Extract the (X, Y) coordinate from the center of the cell holding the provided text.  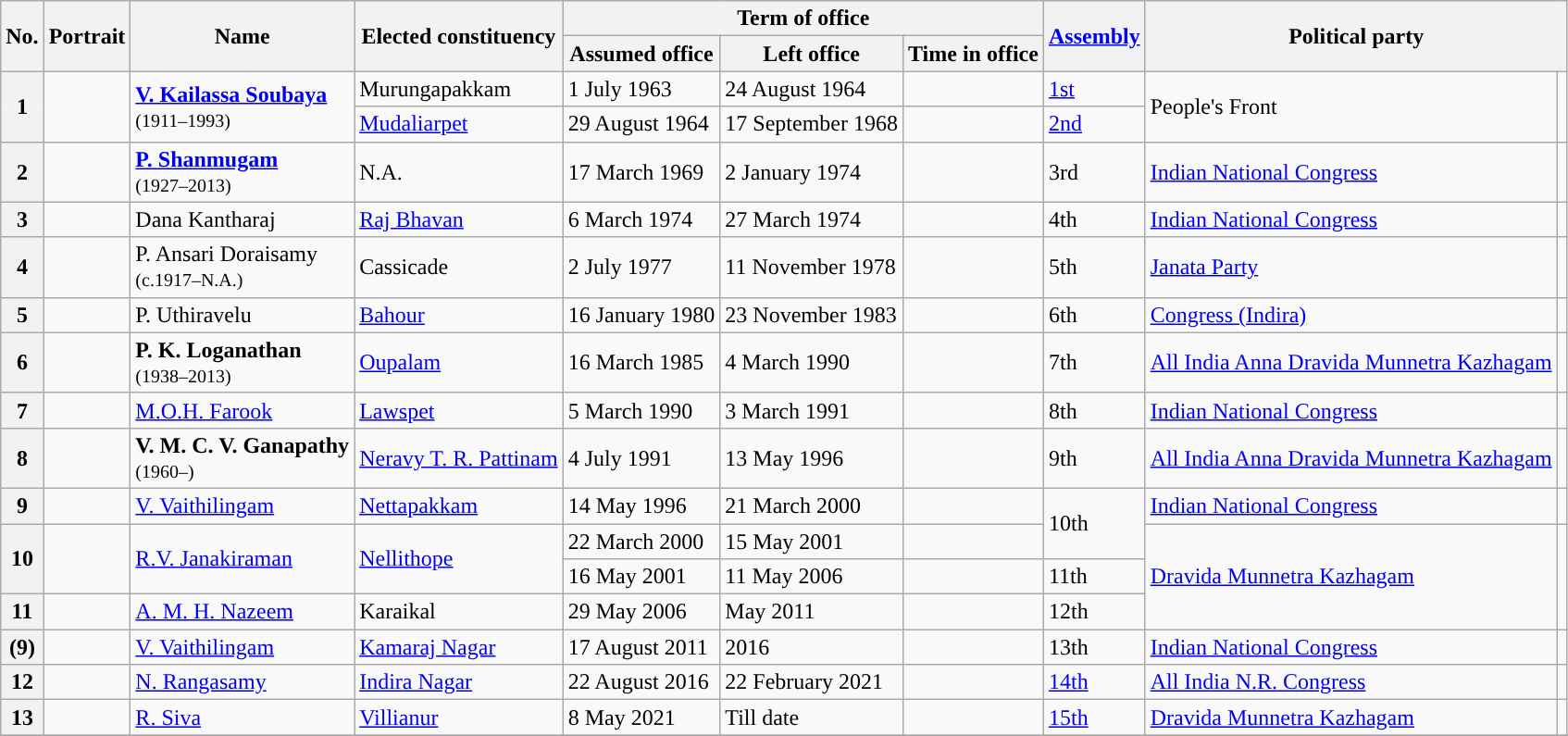
6th (1094, 315)
22 February 2021 (812, 682)
P. K. Loganathan(1938–2013) (243, 363)
Term of office (803, 19)
2 (22, 172)
3 March 1991 (812, 410)
17 August 2011 (641, 647)
10th (1094, 523)
13 (22, 717)
1 (22, 106)
15th (1094, 717)
Time in office (974, 54)
Neravy T. R. Pattinam (459, 457)
17 March 1969 (641, 172)
Nettapakkam (459, 505)
Karaikal (459, 612)
9th (1094, 457)
2nd (1094, 124)
Name (243, 36)
Till date (812, 717)
Nellithope (459, 559)
6 (22, 363)
2 July 1977 (641, 267)
People's Front (1351, 106)
7th (1094, 363)
22 March 2000 (641, 542)
3rd (1094, 172)
Indira Nagar (459, 682)
4th (1094, 219)
27 March 1974 (812, 219)
Dana Kantharaj (243, 219)
Oupalam (459, 363)
5 (22, 315)
Mudaliarpet (459, 124)
4 July 1991 (641, 457)
1st (1094, 89)
8 (22, 457)
All India N.R. Congress (1351, 682)
8th (1094, 410)
11 November 1978 (812, 267)
(9) (22, 647)
7 (22, 410)
14th (1094, 682)
13th (1094, 647)
16 March 1985 (641, 363)
12th (1094, 612)
29 August 1964 (641, 124)
N.A. (459, 172)
2 January 1974 (812, 172)
Political party (1356, 36)
R.V. Janakiraman (243, 559)
Murungapakkam (459, 89)
16 January 1980 (641, 315)
4 (22, 267)
Cassicade (459, 267)
A. M. H. Nazeem (243, 612)
22 August 2016 (641, 682)
2016 (812, 647)
23 November 1983 (812, 315)
V. M. C. V. Ganapathy(1960–) (243, 457)
13 May 1996 (812, 457)
5 March 1990 (641, 410)
Elected constituency (459, 36)
11 May 2006 (812, 577)
12 (22, 682)
24 August 1964 (812, 89)
V. Kailassa Soubaya(1911–1993) (243, 106)
11 (22, 612)
Janata Party (1351, 267)
Congress (Indira) (1351, 315)
14 May 1996 (641, 505)
No. (22, 36)
9 (22, 505)
4 March 1990 (812, 363)
P. Ansari Doraisamy(c.1917–N.A.) (243, 267)
Villianur (459, 717)
15 May 2001 (812, 542)
Lawspet (459, 410)
29 May 2006 (641, 612)
May 2011 (812, 612)
Assembly (1094, 36)
17 September 1968 (812, 124)
Raj Bhavan (459, 219)
M.O.H. Farook (243, 410)
6 March 1974 (641, 219)
1 July 1963 (641, 89)
5th (1094, 267)
Left office (812, 54)
Assumed office (641, 54)
16 May 2001 (641, 577)
Portrait (87, 36)
P. Uthiravelu (243, 315)
21 March 2000 (812, 505)
N. Rangasamy (243, 682)
Bahour (459, 315)
11th (1094, 577)
R. Siva (243, 717)
Kamaraj Nagar (459, 647)
8 May 2021 (641, 717)
10 (22, 559)
3 (22, 219)
P. Shanmugam(1927–2013) (243, 172)
